Return the [X, Y] coordinate for the center point of the cell that contains the specified text.  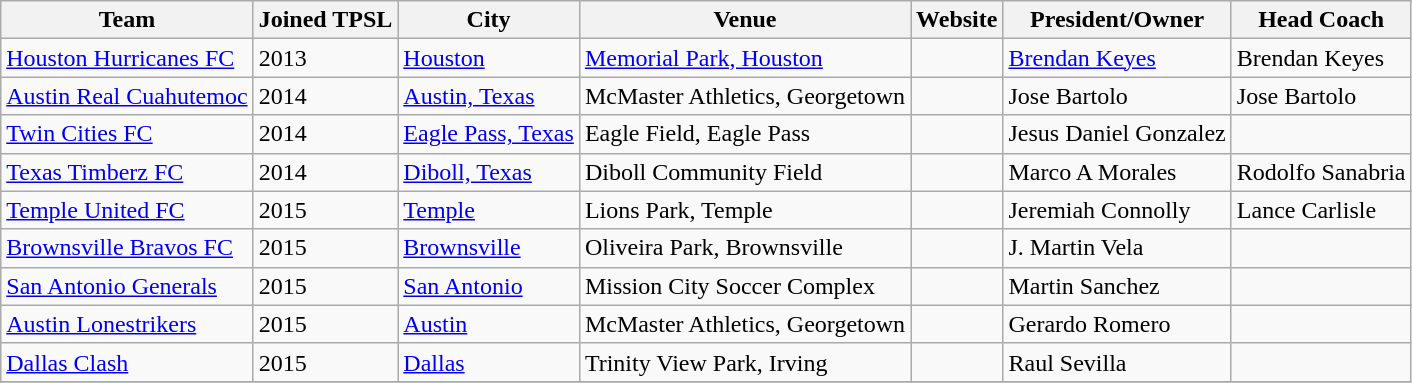
Twin Cities FC [127, 134]
Jeremiah Connolly [1117, 210]
Temple United FC [127, 210]
Eagle Field, Eagle Pass [744, 134]
Texas Timberz FC [127, 172]
Mission City Soccer Complex [744, 286]
Austin, Texas [489, 96]
Houston [489, 58]
Trinity View Park, Irving [744, 362]
Jesus Daniel Gonzalez [1117, 134]
Lions Park, Temple [744, 210]
Head Coach [1321, 20]
City [489, 20]
Memorial Park, Houston [744, 58]
Eagle Pass, Texas [489, 134]
Diboll Community Field [744, 172]
Website [957, 20]
Rodolfo Sanabria [1321, 172]
San Antonio [489, 286]
Austin Real Cuahutemoc [127, 96]
Marco A Morales [1117, 172]
Brownsville [489, 248]
Dallas Clash [127, 362]
San Antonio Generals [127, 286]
Austin [489, 324]
Austin Lonestrikers [127, 324]
Martin Sanchez [1117, 286]
Gerardo Romero [1117, 324]
President/Owner [1117, 20]
Brownsville Bravos FC [127, 248]
Houston Hurricanes FC [127, 58]
Oliveira Park, Brownsville [744, 248]
Joined TPSL [326, 20]
Dallas [489, 362]
2013 [326, 58]
J. Martin Vela [1117, 248]
Venue [744, 20]
Lance Carlisle [1321, 210]
Diboll, Texas [489, 172]
Temple [489, 210]
Raul Sevilla [1117, 362]
Team [127, 20]
